Find where the given text appears and provide that cell's center as [x, y] coordinate. 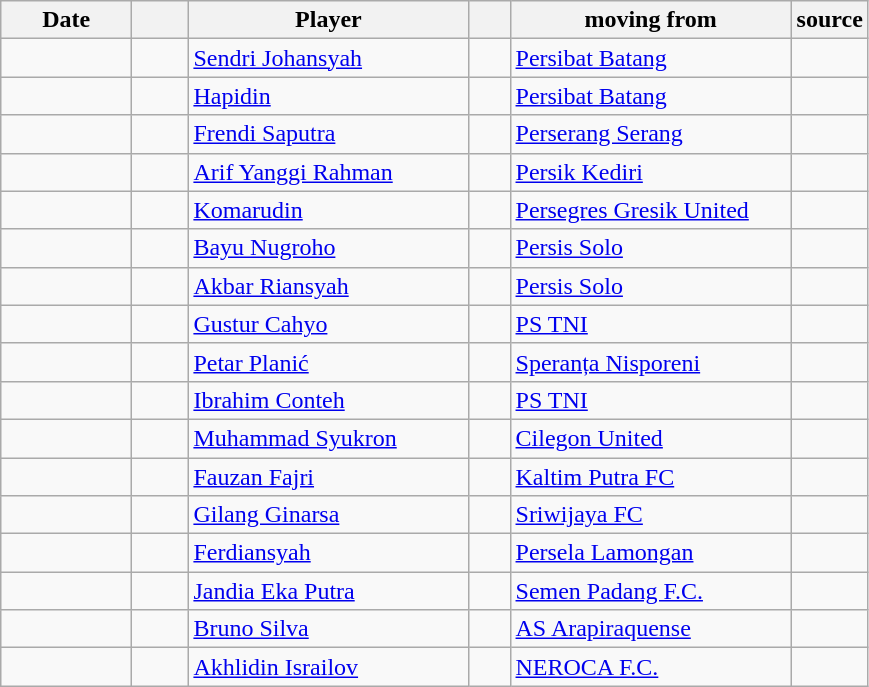
Akhlidin Israilov [328, 667]
Ibrahim Conteh [328, 400]
source [830, 20]
moving from [650, 20]
Semen Padang F.C. [650, 591]
Persela Lamongan [650, 553]
Cilegon United [650, 438]
Petar Planić [328, 362]
Speranța Nisporeni [650, 362]
Date [66, 20]
Persegres Gresik United [650, 210]
NEROCA F.C. [650, 667]
Sendri Johansyah [328, 58]
Arif Yanggi Rahman [328, 172]
Kaltim Putra FC [650, 477]
Akbar Riansyah [328, 286]
Persik Kediri [650, 172]
Bruno Silva [328, 629]
Perserang Serang [650, 134]
Player [328, 20]
Komarudin [328, 210]
AS Arapiraquense [650, 629]
Gilang Ginarsa [328, 515]
Bayu Nugroho [328, 248]
Ferdiansyah [328, 553]
Muhammad Syukron [328, 438]
Fauzan Fajri [328, 477]
Sriwijaya FC [650, 515]
Jandia Eka Putra [328, 591]
Frendi Saputra [328, 134]
Hapidin [328, 96]
Gustur Cahyo [328, 324]
